Detect which cell encompasses the target text, then output its (x, y) center coordinate. 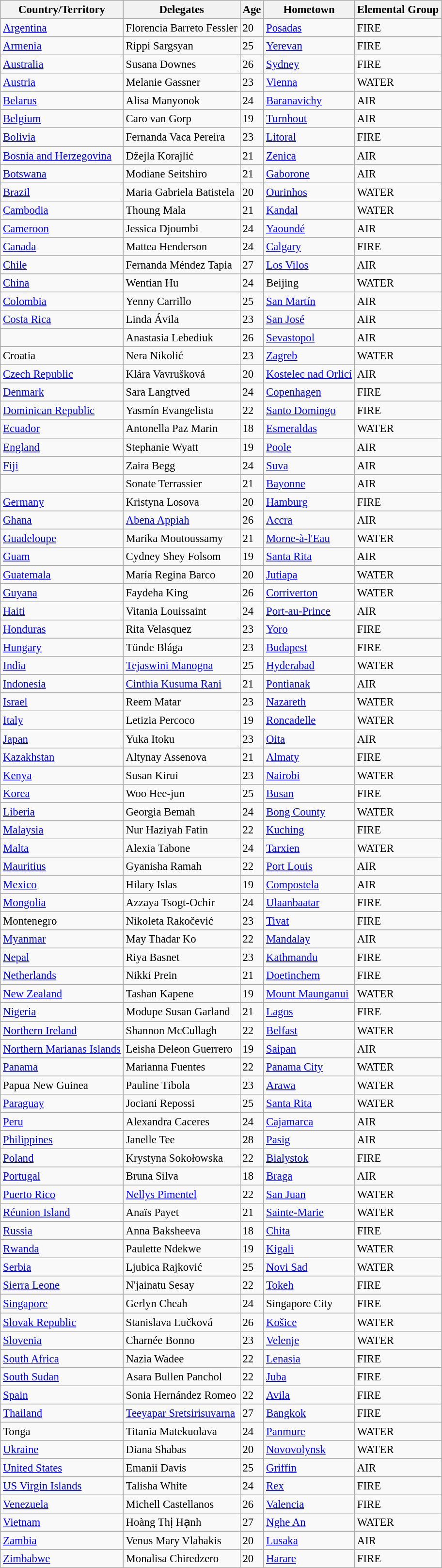
Myanmar (62, 939)
Ulaanbaatar (309, 903)
Michell Castellanos (181, 1504)
Guam (62, 557)
Pauline Tibola (181, 1085)
Austria (62, 82)
N'jainatu Sesay (181, 1285)
Los Vilos (309, 265)
Guatemala (62, 575)
Sonia Hernández Romeo (181, 1395)
Gyanisha Ramah (181, 866)
Calgary (309, 247)
Venezuela (62, 1504)
Tonga (62, 1431)
Costa Rica (62, 320)
Hoàng Thị Hạnh (181, 1522)
Serbia (62, 1267)
Marianna Fuentes (181, 1067)
Almaty (309, 757)
Zenica (309, 156)
Puerto Rico (62, 1195)
Bolivia (62, 137)
Suva (309, 465)
Janelle Tee (181, 1140)
Elemental Group (397, 10)
Panama City (309, 1067)
Belgium (62, 119)
Džejla Korajlić (181, 156)
Age (252, 10)
Kandal (309, 210)
Poole (309, 447)
Budapest (309, 648)
Wentian Hu (181, 283)
Zambia (62, 1541)
Ljubica Rajković (181, 1267)
Bosnia and Herzegovina (62, 156)
Sierra Leone (62, 1285)
Chile (62, 265)
María Regina Barco (181, 575)
Tejaswini Manogna (181, 666)
Gaborone (309, 174)
Nazareth (309, 703)
Australia (62, 64)
Sainte-Marie (309, 1213)
Germany (62, 502)
Mexico (62, 884)
Florencia Barreto Fessler (181, 28)
Rita Velasquez (181, 629)
Hometown (309, 10)
Modiane Seitshiro (181, 174)
Ukraine (62, 1450)
Košice (309, 1322)
Esmeraldas (309, 429)
Susan Kirui (181, 775)
Tashan Kapene (181, 994)
Linda Ávila (181, 320)
Titania Matekuolava (181, 1431)
San José (309, 320)
Nur Haziyah Fatin (181, 830)
Novi Sad (309, 1267)
Stephanie Wyatt (181, 447)
Spain (62, 1395)
Colombia (62, 301)
Vietnam (62, 1522)
Ourinhos (309, 192)
Bruna Silva (181, 1176)
Arawa (309, 1085)
Busan (309, 793)
Lenasia (309, 1359)
Croatia (62, 356)
Sara Langtved (181, 392)
Accra (309, 520)
Singapore (62, 1304)
Argentina (62, 28)
Anaïs Payet (181, 1213)
Mauritius (62, 866)
Haiti (62, 611)
United States (62, 1468)
Thailand (62, 1413)
Rex (309, 1486)
Fernanda Vaca Pereira (181, 137)
Avila (309, 1395)
Tarxien (309, 848)
Nera Nikolić (181, 356)
Indonesia (62, 684)
Papua New Guinea (62, 1085)
Juba (309, 1376)
Nikki Prein (181, 976)
Litoral (309, 137)
Cinthia Kusuma Rani (181, 684)
Anastasia Lebediuk (181, 338)
Doetinchem (309, 976)
Philippines (62, 1140)
Chita (309, 1231)
England (62, 447)
Altynay Assenova (181, 757)
US Virgin Islands (62, 1486)
Harare (309, 1559)
Hamburg (309, 502)
Reem Matar (181, 703)
Charnée Bonno (181, 1340)
Yenny Carrillo (181, 301)
Tivat (309, 921)
Panmure (309, 1431)
Yerevan (309, 46)
Pontianak (309, 684)
Dominican Republic (62, 411)
Yoro (309, 629)
Letizia Percoco (181, 720)
May Thadar Ko (181, 939)
Belarus (62, 101)
Sonate Terrassier (181, 483)
Abena Appiah (181, 520)
Japan (62, 739)
Port-au-Prince (309, 611)
Velenje (309, 1340)
Kuching (309, 830)
Bayonne (309, 483)
South Sudan (62, 1376)
Lusaka (309, 1541)
Modupe Susan Garland (181, 1012)
Lagos (309, 1012)
Nazia Wadee (181, 1359)
Saipan (309, 1049)
Tünde Blága (181, 648)
Riya Basnet (181, 958)
Jociani Repossi (181, 1104)
New Zealand (62, 994)
Diana Shabas (181, 1450)
Asara Bullen Panchol (181, 1376)
Czech Republic (62, 374)
Canada (62, 247)
Armenia (62, 46)
Country/Territory (62, 10)
Jessica Djoumbi (181, 228)
Rwanda (62, 1249)
Teeyapar Sretsirisuvarna (181, 1413)
Venus Mary Vlahakis (181, 1541)
Novovolynsk (309, 1450)
Woo Hee-jun (181, 793)
Brazil (62, 192)
Malaysia (62, 830)
Yuka Itoku (181, 739)
Shannon McCullagh (181, 1030)
Northern Marianas Islands (62, 1049)
Yasmín Evangelista (181, 411)
Marika Moutoussamy (181, 538)
Morne-à-l'Eau (309, 538)
Baranavichy (309, 101)
Hilary Islas (181, 884)
Delegates (181, 10)
Kigali (309, 1249)
Bialystok (309, 1158)
Turnhout (309, 119)
Paulette Ndekwe (181, 1249)
Gerlyn Cheah (181, 1304)
Leisha Deleon Guerrero (181, 1049)
China (62, 283)
Alexia Tabone (181, 848)
Antonella Paz Marin (181, 429)
Vitania Louissaint (181, 611)
Botswana (62, 174)
Port Louis (309, 866)
Cameroon (62, 228)
Stanislava Lučková (181, 1322)
Denmark (62, 392)
Mount Maunganui (309, 994)
Kathmandu (309, 958)
Italy (62, 720)
Kristyna Losova (181, 502)
Yaoundé (309, 228)
Guyana (62, 593)
Bangkok (309, 1413)
Talisha White (181, 1486)
Guadeloupe (62, 538)
Zaira Begg (181, 465)
Maria Gabriela Batistela (181, 192)
Posadas (309, 28)
Panama (62, 1067)
Réunion Island (62, 1213)
Singapore City (309, 1304)
Poland (62, 1158)
Anna Baksheeva (181, 1231)
Nairobi (309, 775)
Alisa Manyonok (181, 101)
Slovak Republic (62, 1322)
Copenhagen (309, 392)
Bong County (309, 812)
Belfast (309, 1030)
Faydeha King (181, 593)
Russia (62, 1231)
Hyderabad (309, 666)
Zimbabwe (62, 1559)
Kazakhstan (62, 757)
Mattea Henderson (181, 247)
Cydney Shey Folsom (181, 557)
Nghe An (309, 1522)
Paraguay (62, 1104)
Krystyna Sokołowska (181, 1158)
Griffin (309, 1468)
Nikoleta Rakočević (181, 921)
Monalisa Chiredzero (181, 1559)
Nigeria (62, 1012)
Ghana (62, 520)
Thoung Mala (181, 210)
Mandalay (309, 939)
San Juan (309, 1195)
Tokeh (309, 1285)
Hungary (62, 648)
Nellys Pimentel (181, 1195)
28 (252, 1140)
Honduras (62, 629)
Kostelec nad Orlicí (309, 374)
Georgia Bemah (181, 812)
Compostela (309, 884)
South Africa (62, 1359)
Cajamarca (309, 1121)
Corriverton (309, 593)
Susana Downes (181, 64)
Alexandra Caceres (181, 1121)
Klára Vavrušková (181, 374)
Mongolia (62, 903)
Rippi Sargsyan (181, 46)
Cambodia (62, 210)
Fiji (62, 465)
Caro van Gorp (181, 119)
San Martín (309, 301)
Fernanda Méndez Tapia (181, 265)
Jutiapa (309, 575)
Beijing (309, 283)
Liberia (62, 812)
Emanii Davis (181, 1468)
Korea (62, 793)
Melanie Gassner (181, 82)
Kenya (62, 775)
Braga (309, 1176)
Azzaya Tsogt-Ochir (181, 903)
India (62, 666)
Northern Ireland (62, 1030)
Malta (62, 848)
Ecuador (62, 429)
Vienna (309, 82)
Peru (62, 1121)
Montenegro (62, 921)
Roncadelle (309, 720)
Israel (62, 703)
Sydney (309, 64)
Valencia (309, 1504)
Oita (309, 739)
Slovenia (62, 1340)
Santo Domingo (309, 411)
Zagreb (309, 356)
Netherlands (62, 976)
Nepal (62, 958)
Sevastopol (309, 338)
Pasig (309, 1140)
Portugal (62, 1176)
